Capture the cell that displays the provided text and extract its [X, Y] central coordinate. 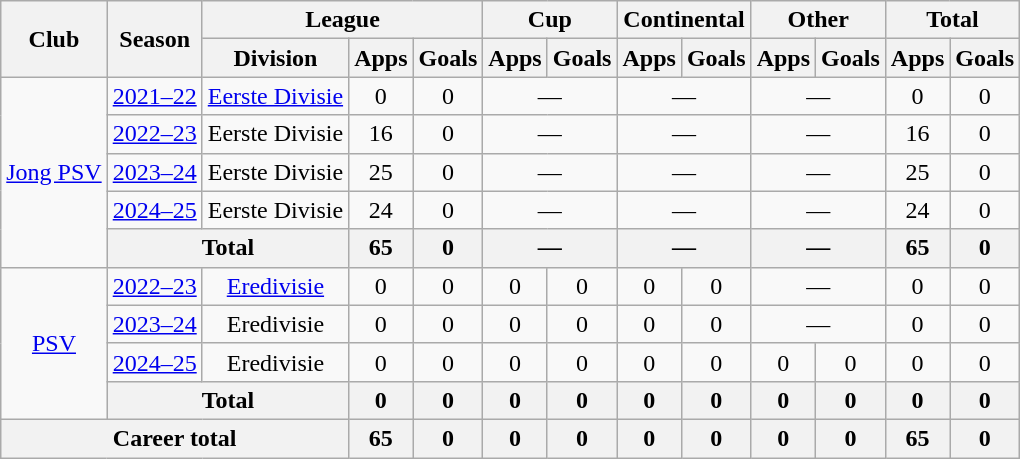
League [342, 20]
Club [54, 39]
Division [275, 58]
Other [818, 20]
PSV [54, 343]
Career total [175, 438]
Season [154, 39]
2021–22 [154, 96]
Continental [684, 20]
Cup [550, 20]
Jong PSV [54, 172]
